Detect which cell encompasses the target text, then output its [X, Y] center coordinate. 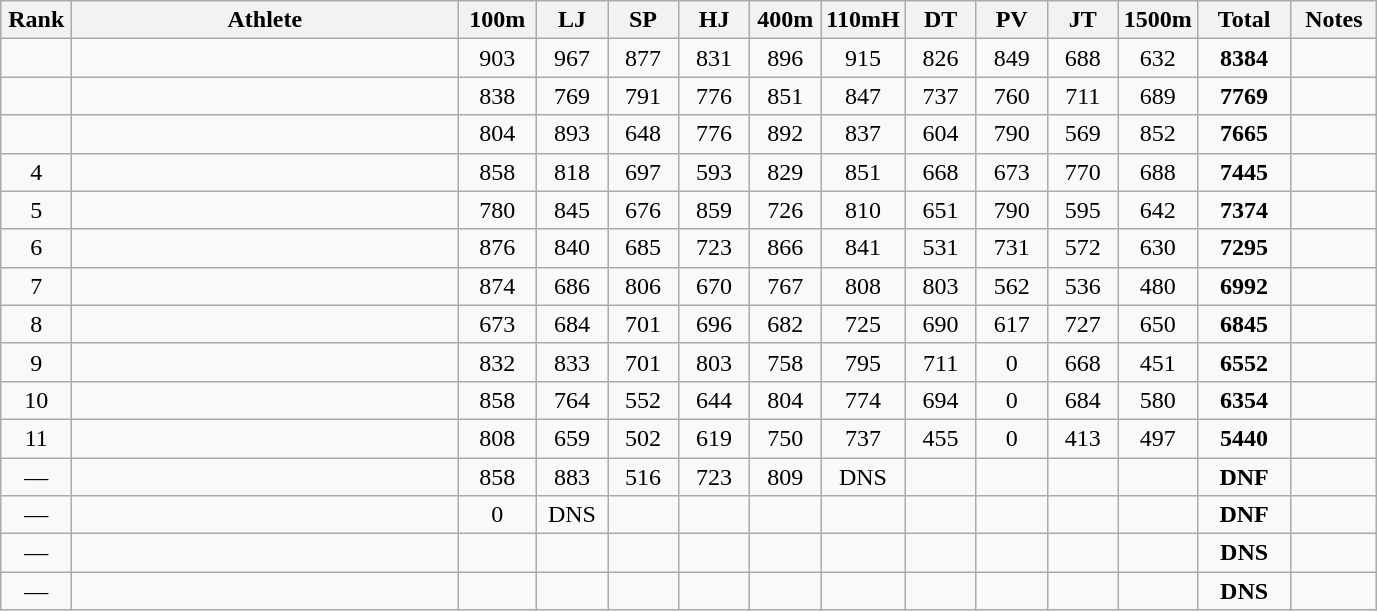
696 [714, 324]
9 [36, 362]
831 [714, 58]
791 [644, 96]
841 [863, 248]
690 [940, 324]
7769 [1244, 96]
110mH [863, 20]
697 [644, 172]
6354 [1244, 400]
6552 [1244, 362]
780 [498, 210]
852 [1158, 134]
DT [940, 20]
767 [786, 286]
770 [1082, 172]
531 [940, 248]
832 [498, 362]
Rank [36, 20]
7445 [1244, 172]
874 [498, 286]
6845 [1244, 324]
632 [1158, 58]
758 [786, 362]
686 [572, 286]
10 [36, 400]
859 [714, 210]
840 [572, 248]
4 [36, 172]
604 [940, 134]
845 [572, 210]
670 [714, 286]
JT [1082, 20]
648 [644, 134]
915 [863, 58]
659 [572, 438]
644 [714, 400]
7665 [1244, 134]
774 [863, 400]
810 [863, 210]
760 [1012, 96]
6 [36, 248]
818 [572, 172]
593 [714, 172]
877 [644, 58]
694 [940, 400]
8 [36, 324]
876 [498, 248]
795 [863, 362]
7295 [1244, 248]
HJ [714, 20]
676 [644, 210]
685 [644, 248]
750 [786, 438]
883 [572, 477]
552 [644, 400]
Total [1244, 20]
451 [1158, 362]
PV [1012, 20]
642 [1158, 210]
630 [1158, 248]
569 [1082, 134]
572 [1082, 248]
5 [36, 210]
516 [644, 477]
847 [863, 96]
866 [786, 248]
892 [786, 134]
LJ [572, 20]
727 [1082, 324]
Athlete [265, 20]
896 [786, 58]
7374 [1244, 210]
731 [1012, 248]
619 [714, 438]
893 [572, 134]
650 [1158, 324]
595 [1082, 210]
455 [940, 438]
497 [1158, 438]
480 [1158, 286]
826 [940, 58]
5440 [1244, 438]
400m [786, 20]
1500m [1158, 20]
833 [572, 362]
764 [572, 400]
769 [572, 96]
726 [786, 210]
8384 [1244, 58]
Notes [1334, 20]
838 [498, 96]
100m [498, 20]
829 [786, 172]
536 [1082, 286]
809 [786, 477]
617 [1012, 324]
SP [644, 20]
7 [36, 286]
725 [863, 324]
689 [1158, 96]
837 [863, 134]
11 [36, 438]
580 [1158, 400]
651 [940, 210]
967 [572, 58]
562 [1012, 286]
6992 [1244, 286]
502 [644, 438]
682 [786, 324]
413 [1082, 438]
849 [1012, 58]
806 [644, 286]
903 [498, 58]
